Provide the [x, y] coordinate of the cell's center where the given text is located.  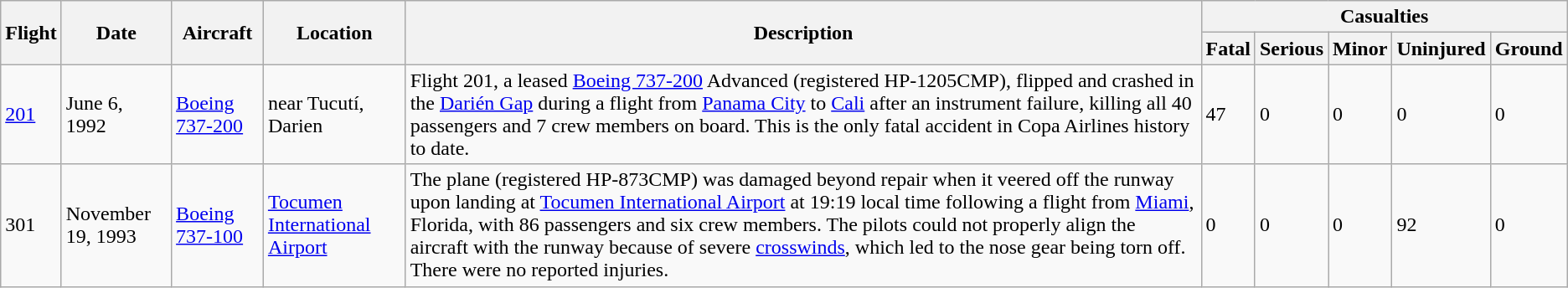
Fatal [1228, 49]
Minor [1360, 49]
Description [803, 33]
92 [1441, 225]
Serious [1292, 49]
Casualties [1384, 17]
November 19, 1993 [116, 225]
Date [116, 33]
Boeing 737-100 [218, 225]
Tocumen International Airport [334, 225]
Uninjured [1441, 49]
Aircraft [218, 33]
201 [31, 114]
June 6, 1992 [116, 114]
Ground [1529, 49]
Flight [31, 33]
near Tucutí, Darien [334, 114]
301 [31, 225]
Location [334, 33]
47 [1228, 114]
Boeing 737-200 [218, 114]
